Identify which cell holds the provided text, then report its [X, Y] central coordinate. 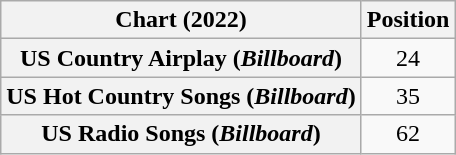
US Country Airplay (Billboard) [181, 58]
US Hot Country Songs (Billboard) [181, 96]
US Radio Songs (Billboard) [181, 134]
62 [408, 134]
24 [408, 58]
35 [408, 96]
Chart (2022) [181, 20]
Position [408, 20]
